Find where the given text appears and provide that cell's center as [x, y] coordinate. 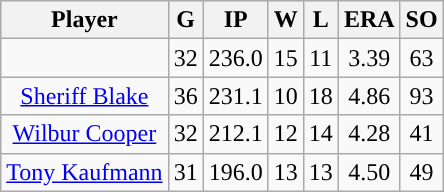
212.1 [236, 134]
196.0 [236, 172]
18 [320, 96]
Tony Kaufmann [84, 172]
Wilbur Cooper [84, 134]
ERA [369, 20]
231.1 [236, 96]
Sheriff Blake [84, 96]
36 [186, 96]
4.28 [369, 134]
4.86 [369, 96]
93 [422, 96]
15 [286, 58]
3.39 [369, 58]
10 [286, 96]
11 [320, 58]
W [286, 20]
12 [286, 134]
4.50 [369, 172]
63 [422, 58]
49 [422, 172]
236.0 [236, 58]
41 [422, 134]
Player [84, 20]
14 [320, 134]
IP [236, 20]
G [186, 20]
L [320, 20]
31 [186, 172]
SO [422, 20]
